Provide the [X, Y] coordinate of the cell's center where the given text is located.  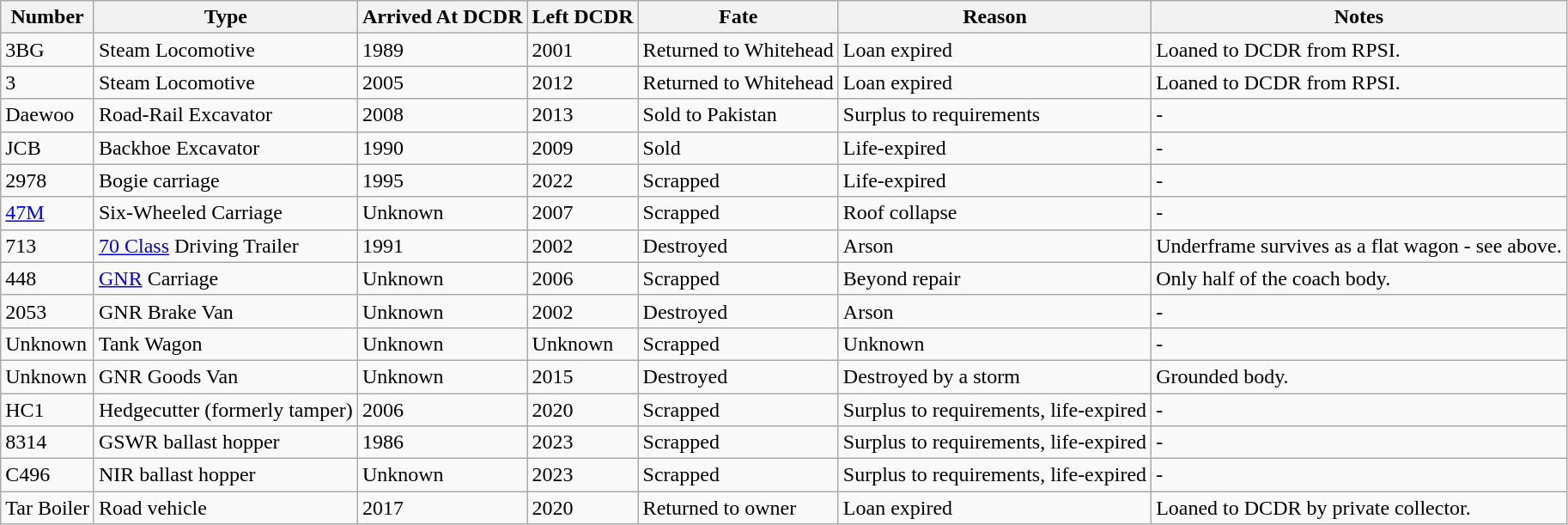
Road vehicle [225, 508]
JCB [48, 148]
2022 [582, 180]
2978 [48, 180]
Daewoo [48, 115]
Notes [1359, 17]
70 Class Driving Trailer [225, 246]
C496 [48, 475]
Underframe survives as a flat wagon - see above. [1359, 246]
Arrived At DCDR [442, 17]
47M [48, 213]
GNR Carriage [225, 278]
Bogie carriage [225, 180]
Hedgecutter (formerly tamper) [225, 410]
Type [225, 17]
Surplus to requirements [994, 115]
Left DCDR [582, 17]
1989 [442, 50]
Six-Wheeled Carriage [225, 213]
GNR Brake Van [225, 311]
NIR ballast hopper [225, 475]
3BG [48, 50]
448 [48, 278]
Grounded body. [1359, 376]
Sold [738, 148]
2005 [442, 82]
1986 [442, 443]
Sold to Pakistan [738, 115]
Tank Wagon [225, 344]
2012 [582, 82]
Roof collapse [994, 213]
Number [48, 17]
2001 [582, 50]
Fate [738, 17]
Tar Boiler [48, 508]
Destroyed by a storm [994, 376]
Only half of the coach body. [1359, 278]
2015 [582, 376]
3 [48, 82]
2007 [582, 213]
2009 [582, 148]
2008 [442, 115]
Beyond repair [994, 278]
Reason [994, 17]
8314 [48, 443]
1991 [442, 246]
713 [48, 246]
2053 [48, 311]
Returned to owner [738, 508]
GNR Goods Van [225, 376]
2013 [582, 115]
1990 [442, 148]
Loaned to DCDR by private collector. [1359, 508]
HC1 [48, 410]
GSWR ballast hopper [225, 443]
Backhoe Excavator [225, 148]
1995 [442, 180]
2017 [442, 508]
Road-Rail Excavator [225, 115]
